From the cell containing the given text, extract its center point as [x, y] coordinate. 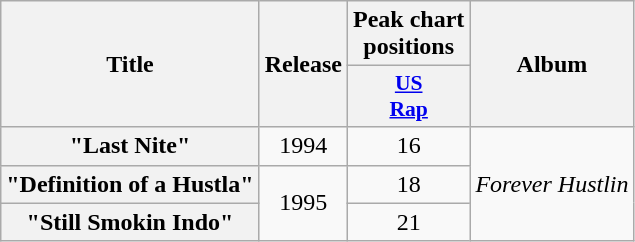
Album [552, 64]
Peak chartpositions [409, 34]
21 [409, 222]
1994 [303, 146]
USRap [409, 96]
Release [303, 64]
16 [409, 146]
1995 [303, 203]
"Last Nite" [130, 146]
Title [130, 64]
18 [409, 184]
"Still Smokin Indo" [130, 222]
"Definition of a Hustla" [130, 184]
Forever Hustlin [552, 184]
